For the text-containing cell, return its midpoint in [x, y] coordinate format. 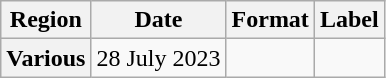
28 July 2023 [158, 58]
Region [46, 20]
Date [158, 20]
Format [270, 20]
Various [46, 58]
Label [349, 20]
